Identify which cell holds the provided text, then report its [x, y] central coordinate. 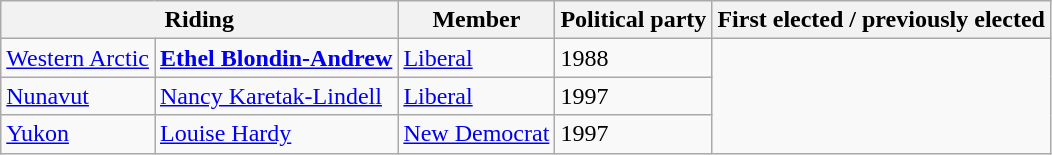
Political party [634, 20]
Nunavut [78, 96]
Nancy Karetak-Lindell [276, 96]
Yukon [78, 134]
1988 [634, 58]
First elected / previously elected [882, 20]
Ethel Blondin-Andrew [276, 58]
New Democrat [476, 134]
Riding [200, 20]
Western Arctic [78, 58]
Louise Hardy [276, 134]
Member [476, 20]
